Locate the cell with the specified text and output its (x, y) center coordinate. 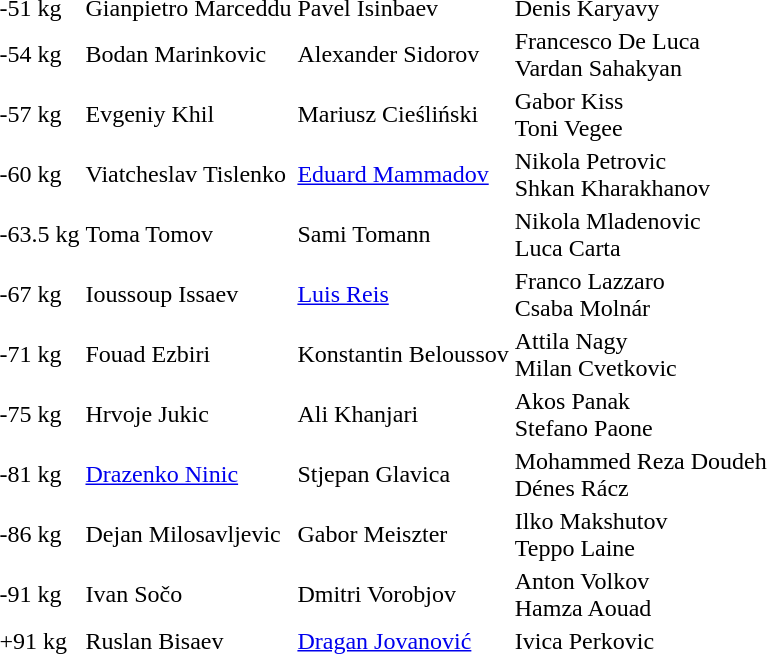
Eduard Mammadov (403, 174)
Alexander Sidorov (403, 54)
Ali Khanjari (403, 414)
Drazenko Ninic (188, 474)
Sami Tomann (403, 234)
Gabor Meiszter (403, 534)
Evgeniy Khil (188, 114)
Luis Reis (403, 294)
Konstantin Beloussov (403, 354)
Ivan Sočo (188, 594)
Dejan Milosavljevic (188, 534)
Hrvoje Jukic (188, 414)
Bodan Marinkovic (188, 54)
Stjepan Glavica (403, 474)
Viatcheslav Tislenko (188, 174)
Ioussoup Issaev (188, 294)
Toma Tomov (188, 234)
Dmitri Vorobjov (403, 594)
Fouad Ezbiri (188, 354)
Mariusz Cieśliński (403, 114)
